Return (X, Y) of the center of cell containing provided text 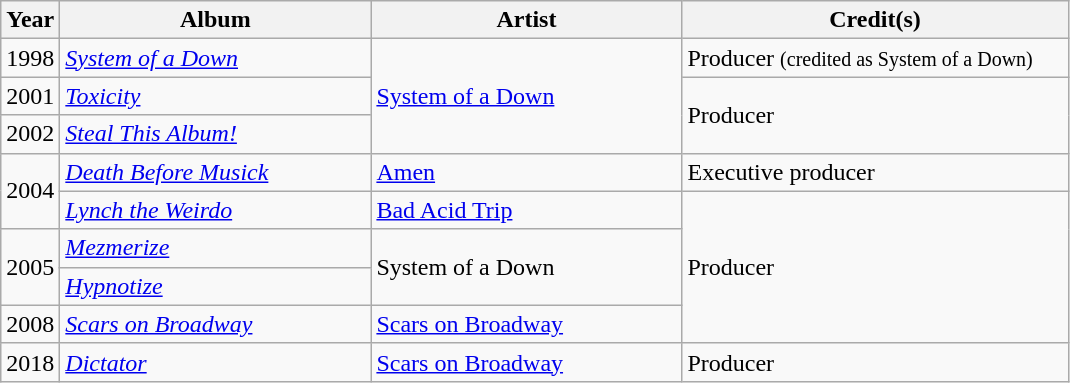
2018 (30, 362)
Year (30, 20)
2002 (30, 134)
Dictator (216, 362)
Producer (credited as System of a Down) (875, 58)
2001 (30, 96)
2008 (30, 324)
Lynch the Weirdo (216, 210)
Death Before Musick (216, 172)
Mezmerize (216, 248)
Credit(s) (875, 20)
2004 (30, 191)
Artist (526, 20)
Album (216, 20)
Hypnotize (216, 286)
Steal This Album! (216, 134)
2005 (30, 267)
Bad Acid Trip (526, 210)
1998 (30, 58)
Executive producer (875, 172)
Toxicity (216, 96)
Amen (526, 172)
